Provide the [X, Y] coordinate of the cell's center where the given text is located.  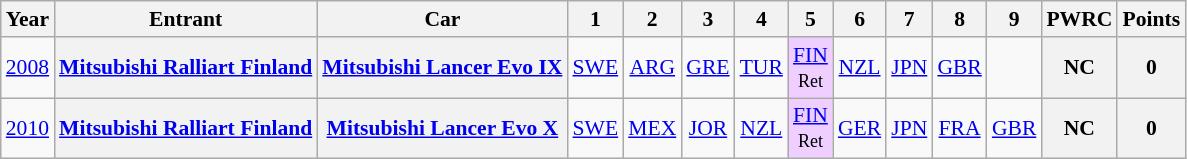
Car [442, 19]
1 [595, 19]
MEX [652, 128]
ARG [652, 68]
2008 [28, 68]
2 [652, 19]
Mitsubishi Lancer Evo X [442, 128]
3 [708, 19]
Year [28, 19]
GER [860, 128]
JOR [708, 128]
Points [1151, 19]
2010 [28, 128]
TUR [762, 68]
7 [909, 19]
8 [960, 19]
Mitsubishi Lancer Evo IX [442, 68]
6 [860, 19]
FRA [960, 128]
GRE [708, 68]
PWRC [1079, 19]
4 [762, 19]
5 [810, 19]
9 [1014, 19]
Entrant [186, 19]
